Pinpoint the cell where the given text exists, returning its (X, Y) midpoint coordinate. 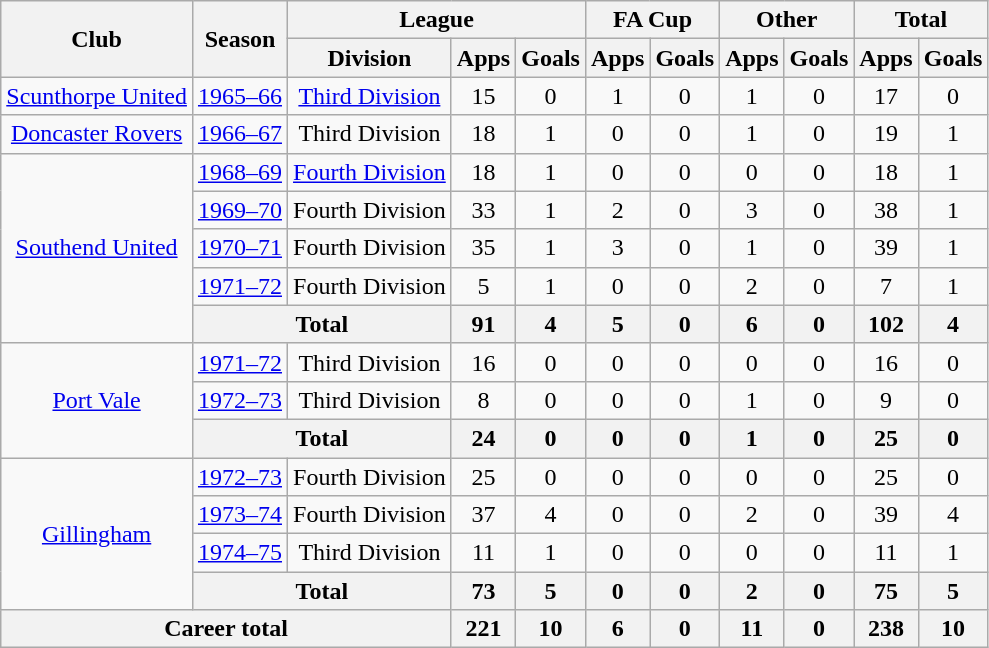
Southend United (97, 248)
Scunthorpe United (97, 96)
24 (483, 438)
9 (886, 400)
91 (483, 324)
1969–70 (240, 210)
37 (483, 515)
75 (886, 591)
15 (483, 96)
221 (483, 629)
38 (886, 210)
35 (483, 248)
1966–67 (240, 134)
8 (483, 400)
1968–69 (240, 172)
Gillingham (97, 534)
238 (886, 629)
Other (787, 20)
19 (886, 134)
Career total (226, 629)
1973–74 (240, 515)
7 (886, 286)
Doncaster Rovers (97, 134)
73 (483, 591)
33 (483, 210)
FA Cup (652, 20)
League (437, 20)
Division (370, 58)
17 (886, 96)
Season (240, 39)
Club (97, 39)
1974–75 (240, 553)
Port Vale (97, 400)
1970–71 (240, 248)
102 (886, 324)
1965–66 (240, 96)
